For the text-containing cell, return its midpoint in (X, Y) coordinate format. 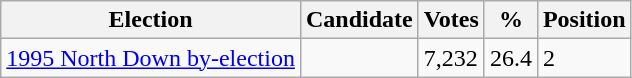
7,232 (451, 58)
% (510, 20)
Position (584, 20)
Votes (451, 20)
1995 North Down by-election (151, 58)
Election (151, 20)
2 (584, 58)
26.4 (510, 58)
Candidate (359, 20)
